Provide the (x, y) coordinate of the cell's center where the given text is located.  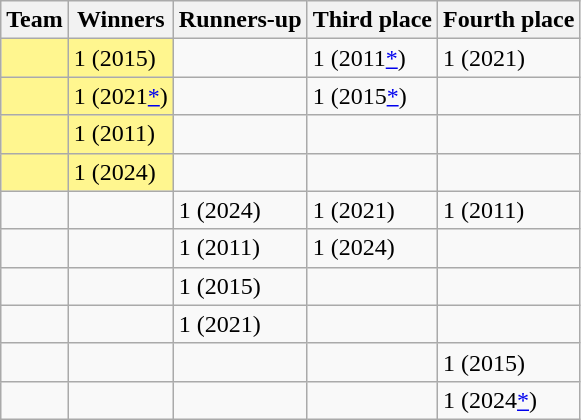
Fourth place (509, 20)
Winners (120, 20)
Runners-up (240, 20)
1 (2015*) (372, 96)
Team (35, 20)
1 (2024*) (509, 400)
1 (2021*) (120, 96)
1 (2011*) (372, 58)
Third place (372, 20)
